Search for the cell housing the specified text and yield its (x, y) center coordinate. 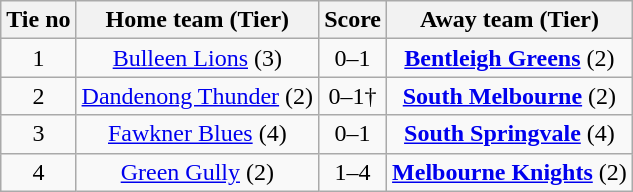
Melbourne Knights (2) (510, 172)
Bentleigh Greens (2) (510, 58)
Score (353, 20)
0–1† (353, 96)
3 (38, 134)
1–4 (353, 172)
South Melbourne (2) (510, 96)
Home team (Tier) (198, 20)
Fawkner Blues (4) (198, 134)
Dandenong Thunder (2) (198, 96)
4 (38, 172)
1 (38, 58)
Green Gully (2) (198, 172)
Away team (Tier) (510, 20)
South Springvale (4) (510, 134)
Tie no (38, 20)
Bulleen Lions (3) (198, 58)
2 (38, 96)
